Extract the [x, y] coordinate from the center of the cell holding the provided text.  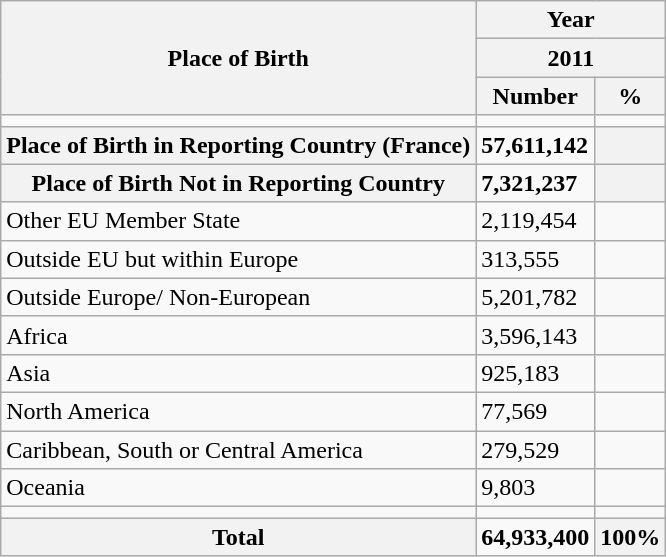
64,933,400 [536, 537]
Place of Birth Not in Reporting Country [238, 183]
313,555 [536, 259]
% [630, 96]
100% [630, 537]
57,611,142 [536, 145]
Outside Europe/ Non-European [238, 297]
Other EU Member State [238, 221]
Place of Birth [238, 58]
77,569 [536, 411]
North America [238, 411]
Caribbean, South or Central America [238, 449]
3,596,143 [536, 335]
5,201,782 [536, 297]
Oceania [238, 488]
2011 [571, 58]
Place of Birth in Reporting Country (France) [238, 145]
Year [571, 20]
Number [536, 96]
Outside EU but within Europe [238, 259]
279,529 [536, 449]
Asia [238, 373]
9,803 [536, 488]
Africa [238, 335]
925,183 [536, 373]
7,321,237 [536, 183]
Total [238, 537]
2,119,454 [536, 221]
